Capture the cell that displays the provided text and extract its (x, y) central coordinate. 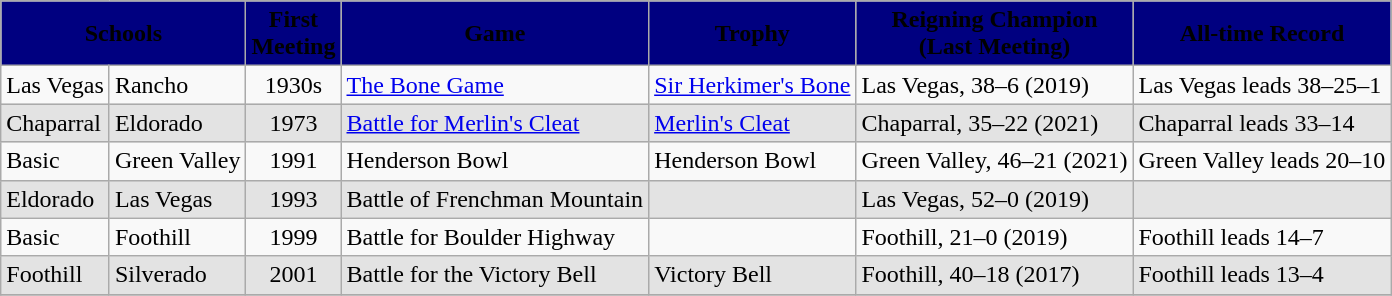
Chaparral leads 33–14 (1262, 123)
Foothill leads 13–4 (1262, 275)
Foothill leads 14–7 (1262, 237)
Green Valley, 46–21 (2021) (994, 161)
FirstMeeting (294, 34)
Battle for Boulder Highway (495, 237)
Battle for Merlin's Cleat (495, 123)
Green Valley leads 20–10 (1262, 161)
Las Vegas, 52–0 (2019) (994, 199)
All-time Record (1262, 34)
Chaparral, 35–22 (2021) (994, 123)
Sir Herkimer's Bone (752, 85)
Game (495, 34)
Battle for the Victory Bell (495, 275)
Silverado (178, 275)
1991 (294, 161)
Schools (124, 34)
Battle of Frenchman Mountain (495, 199)
1999 (294, 237)
Merlin's Cleat (752, 123)
Foothill, 40–18 (2017) (994, 275)
Green Valley (178, 161)
Rancho (178, 85)
1973 (294, 123)
Reigning Champion(Last Meeting) (994, 34)
Chaparral (56, 123)
Victory Bell (752, 275)
The Bone Game (495, 85)
1930s (294, 85)
Foothill, 21–0 (2019) (994, 237)
Las Vegas, 38–6 (2019) (994, 85)
Trophy (752, 34)
1993 (294, 199)
2001 (294, 275)
Las Vegas leads 38–25–1 (1262, 85)
